Output the (x, y) coordinate of the center of the cell containing the given text.  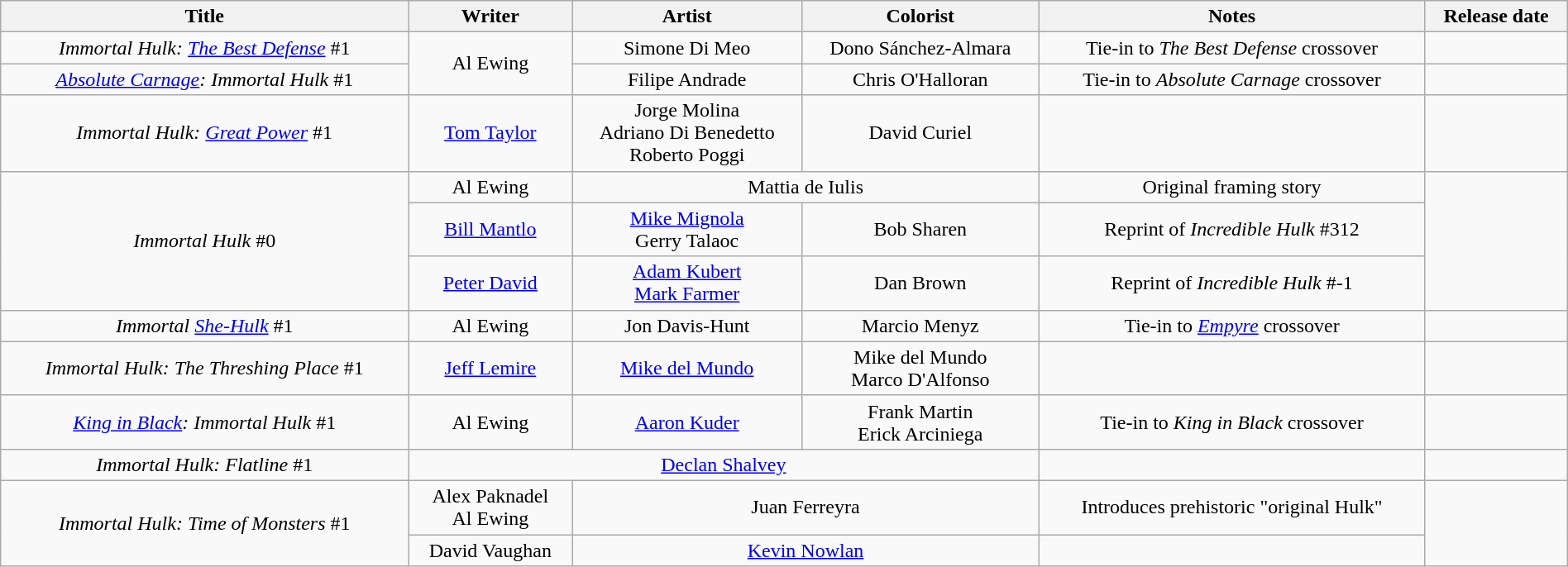
Title (205, 17)
Adam KubertMark Farmer (687, 283)
Simone Di Meo (687, 48)
Tie-in to Empyre crossover (1232, 326)
Dan Brown (920, 283)
Immortal She-Hulk #1 (205, 326)
Declan Shalvey (724, 465)
Artist (687, 17)
Mattia de Iulis (806, 187)
Release date (1496, 17)
Colorist (920, 17)
Filipe Andrade (687, 79)
David Vaughan (490, 550)
Bill Mantlo (490, 230)
Kevin Nowlan (806, 550)
Peter David (490, 283)
Absolute Carnage: Immortal Hulk #1 (205, 79)
Immortal Hulk: Great Power #1 (205, 133)
Marcio Menyz (920, 326)
David Curiel (920, 133)
Aaron Kuder (687, 422)
Immortal Hulk: The Threshing Place #1 (205, 369)
Mike MignolaGerry Talaoc (687, 230)
Immortal Hulk: Time of Monsters #1 (205, 522)
Alex PaknadelAl Ewing (490, 507)
Immortal Hulk: The Best Defense #1 (205, 48)
Immortal Hulk #0 (205, 241)
Notes (1232, 17)
Chris O'Halloran (920, 79)
King in Black: Immortal Hulk #1 (205, 422)
Frank MartinErick Arciniega (920, 422)
Juan Ferreyra (806, 507)
Tie-in to King in Black crossover (1232, 422)
Original framing story (1232, 187)
Introduces prehistoric "original Hulk" (1232, 507)
Bob Sharen (920, 230)
Tie-in to Absolute Carnage crossover (1232, 79)
Jeff Lemire (490, 369)
Mike del Mundo (687, 369)
Mike del MundoMarco D'Alfonso (920, 369)
Tie-in to The Best Defense crossover (1232, 48)
Tom Taylor (490, 133)
Reprint of Incredible Hulk #-1 (1232, 283)
Jorge MolinaAdriano Di BenedettoRoberto Poggi (687, 133)
Writer (490, 17)
Reprint of Incredible Hulk #312 (1232, 230)
Dono Sánchez-Almara (920, 48)
Immortal Hulk: Flatline #1 (205, 465)
Jon Davis-Hunt (687, 326)
